Detect which cell encompasses the target text, then output its [x, y] center coordinate. 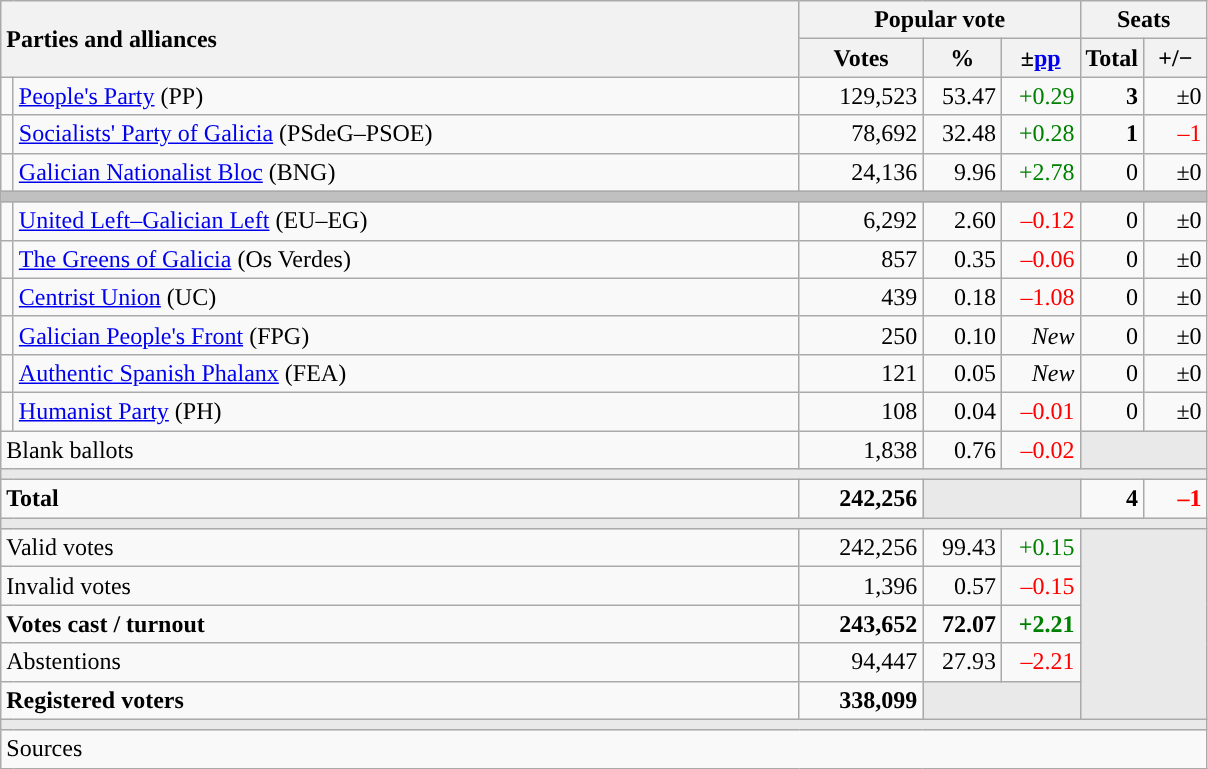
–0.02 [1040, 449]
Galician Nationalist Bloc (BNG) [406, 172]
24,136 [861, 172]
27.93 [962, 662]
Blank ballots [400, 449]
–1.08 [1040, 297]
94,447 [861, 662]
4 [1112, 499]
Valid votes [400, 548]
0.35 [962, 259]
The Greens of Galicia (Os Verdes) [406, 259]
+0.28 [1040, 134]
Socialists' Party of Galicia (PSdeG–PSOE) [406, 134]
Sources [604, 749]
–0.12 [1040, 221]
0.76 [962, 449]
Registered voters [400, 700]
–2.21 [1040, 662]
Abstentions [400, 662]
53.47 [962, 96]
99.43 [962, 548]
Centrist Union (UC) [406, 297]
Humanist Party (PH) [406, 411]
% [962, 58]
857 [861, 259]
People's Party (PP) [406, 96]
108 [861, 411]
78,692 [861, 134]
Galician People's Front (FPG) [406, 335]
129,523 [861, 96]
+/− [1176, 58]
Invalid votes [400, 586]
+2.78 [1040, 172]
3 [1112, 96]
Votes [861, 58]
72.07 [962, 624]
250 [861, 335]
0.57 [962, 586]
243,652 [861, 624]
Votes cast / turnout [400, 624]
0.10 [962, 335]
±pp [1040, 58]
+2.21 [1040, 624]
121 [861, 373]
2.60 [962, 221]
+0.15 [1040, 548]
1,838 [861, 449]
32.48 [962, 134]
–0.06 [1040, 259]
9.96 [962, 172]
Parties and alliances [400, 39]
0.04 [962, 411]
338,099 [861, 700]
United Left–Galician Left (EU–EG) [406, 221]
Authentic Spanish Phalanx (FEA) [406, 373]
0.18 [962, 297]
Popular vote [940, 20]
6,292 [861, 221]
–0.15 [1040, 586]
1 [1112, 134]
439 [861, 297]
–0.01 [1040, 411]
1,396 [861, 586]
0.05 [962, 373]
+0.29 [1040, 96]
Seats [1144, 20]
